From the cell containing the given text, extract its center point as (X, Y) coordinate. 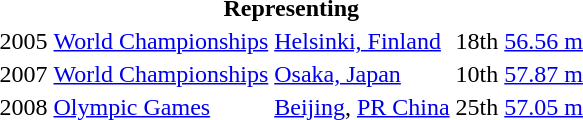
Osaka, Japan (362, 74)
10th (477, 74)
18th (477, 41)
Helsinki, Finland (362, 41)
